Identify which cell holds the provided text, then report its (x, y) central coordinate. 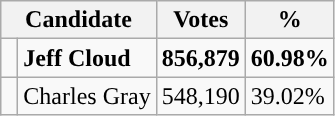
856,879 (200, 58)
60.98% (290, 58)
Jeff Cloud (87, 58)
% (290, 20)
Charles Gray (87, 96)
39.02% (290, 96)
548,190 (200, 96)
Candidate (78, 20)
Votes (200, 20)
